From the cell containing the given text, extract its center point as [X, Y] coordinate. 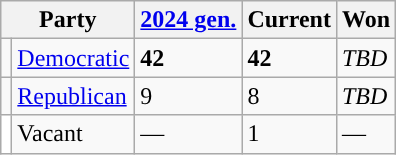
1 [290, 134]
Vacant [74, 134]
Republican [74, 96]
9 [188, 96]
8 [290, 96]
Current [290, 20]
Won [366, 20]
Democratic [74, 58]
Party [68, 20]
2024 gen. [188, 20]
